Identify which cell holds the provided text, then report its (X, Y) central coordinate. 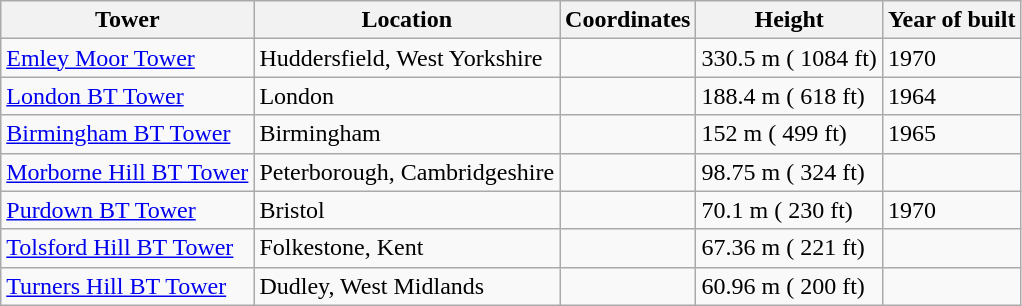
Height (789, 20)
Folkestone, Kent (407, 248)
Morborne Hill BT Tower (128, 172)
London (407, 96)
60.96 m ( 200 ft) (789, 286)
Peterborough, Cambridgeshire (407, 172)
1964 (952, 96)
Year of built (952, 20)
Huddersfield, West Yorkshire (407, 58)
Birmingham BT Tower (128, 134)
Birmingham (407, 134)
Location (407, 20)
1965 (952, 134)
Bristol (407, 210)
98.75 m ( 324 ft) (789, 172)
Tower (128, 20)
Purdown BT Tower (128, 210)
70.1 m ( 230 ft) (789, 210)
Emley Moor Tower (128, 58)
188.4 m ( 618 ft) (789, 96)
152 m ( 499 ft) (789, 134)
330.5 m ( 1084 ft) (789, 58)
London BT Tower (128, 96)
Tolsford Hill BT Tower (128, 248)
Turners Hill BT Tower (128, 286)
Coordinates (628, 20)
Dudley, West Midlands (407, 286)
67.36 m ( 221 ft) (789, 248)
